Provide the (x, y) coordinate of the cell's center where the given text is located.  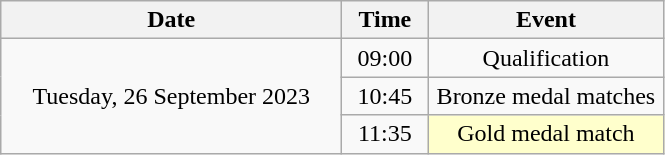
Event (546, 20)
Bronze medal matches (546, 96)
09:00 (385, 58)
Tuesday, 26 September 2023 (172, 96)
11:35 (385, 134)
Time (385, 20)
Gold medal match (546, 134)
10:45 (385, 96)
Date (172, 20)
Qualification (546, 58)
